Output the (X, Y) coordinate of the center of the cell containing the given text.  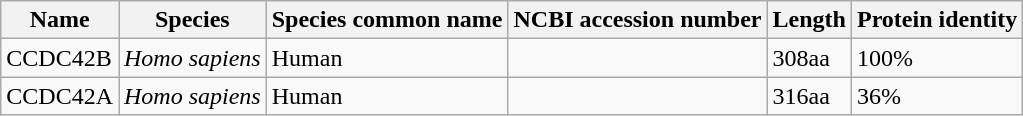
316aa (809, 96)
Species (192, 20)
CCDC42B (60, 58)
Length (809, 20)
Protein identity (936, 20)
Name (60, 20)
Species common name (387, 20)
CCDC42A (60, 96)
36% (936, 96)
NCBI accession number (638, 20)
100% (936, 58)
308aa (809, 58)
